Locate the cell with the specified text and output its [X, Y] center coordinate. 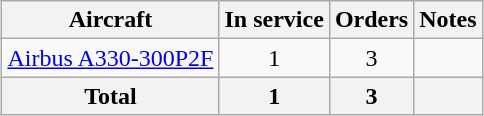
Airbus A330-300P2F [110, 58]
Total [110, 96]
Orders [371, 20]
In service [274, 20]
Aircraft [110, 20]
Notes [448, 20]
